From the cell containing the given text, extract its center point as [x, y] coordinate. 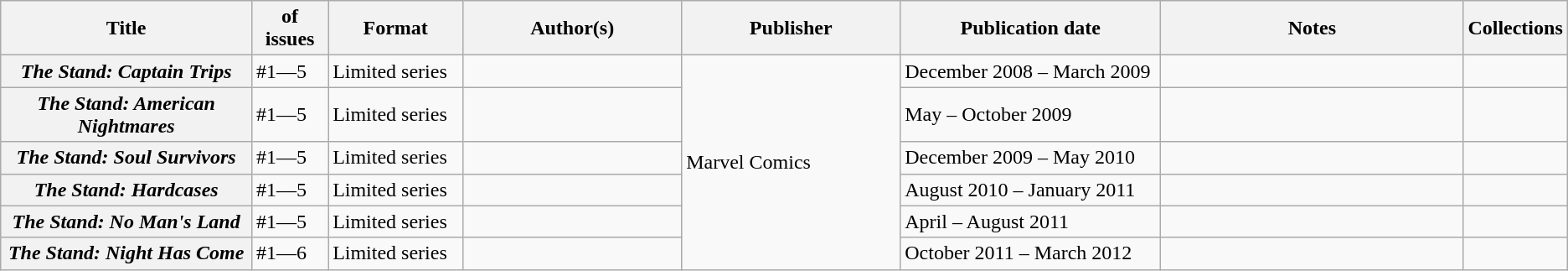
The Stand: American Nightmares [126, 114]
Publisher [791, 29]
August 2010 – January 2011 [1030, 190]
Publication date [1030, 29]
The Stand: Night Has Come [126, 253]
The Stand: Captain Trips [126, 71]
October 2011 – March 2012 [1030, 253]
#1—6 [290, 253]
of issues [290, 29]
The Stand: No Man's Land [126, 221]
Notes [1312, 29]
Format [395, 29]
Collections [1515, 29]
April – August 2011 [1030, 221]
May – October 2009 [1030, 114]
December 2008 – March 2009 [1030, 71]
Title [126, 29]
Author(s) [573, 29]
Marvel Comics [791, 163]
The Stand: Soul Survivors [126, 158]
December 2009 – May 2010 [1030, 158]
The Stand: Hardcases [126, 190]
